Determine the (X, Y) coordinate at the center of the cell enclosing the given text.  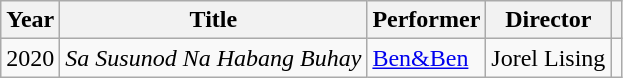
Jorel Lising (548, 58)
Performer (426, 20)
Sa Susunod Na Habang Buhay (214, 58)
Year (30, 20)
2020 (30, 58)
Director (548, 20)
Title (214, 20)
Ben&Ben (426, 58)
